From the cell containing the given text, extract its center point as [X, Y] coordinate. 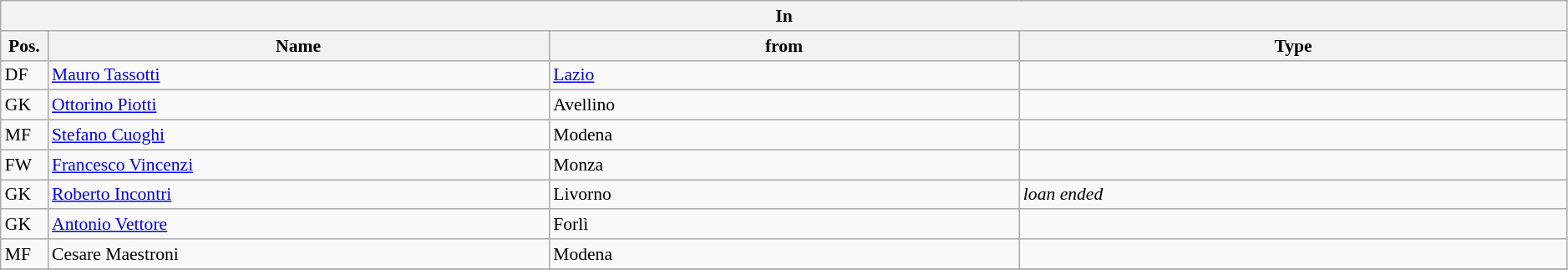
Avellino [784, 105]
from [784, 46]
Roberto Incontri [298, 195]
FW [24, 165]
Ottorino Piotti [298, 105]
Lazio [784, 75]
Pos. [24, 46]
In [784, 16]
Francesco Vincenzi [298, 165]
Antonio Vettore [298, 225]
Monza [784, 165]
Mauro Tassotti [298, 75]
Type [1293, 46]
Stefano Cuoghi [298, 135]
Livorno [784, 195]
Name [298, 46]
loan ended [1293, 195]
Forlì [784, 225]
DF [24, 75]
Cesare Maestroni [298, 254]
